Find where the given text appears and provide that cell's center as (x, y) coordinate. 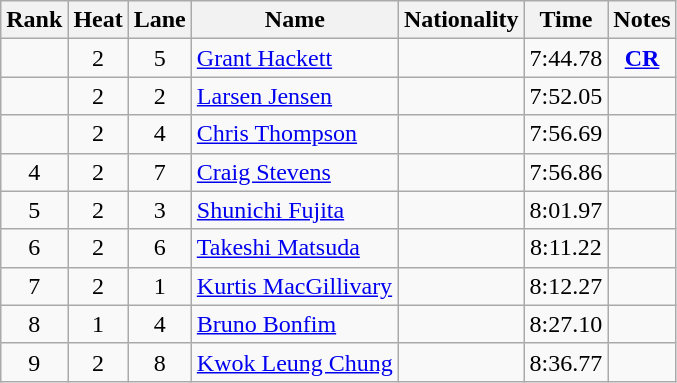
8:36.77 (566, 362)
Lane (160, 20)
7:56.69 (566, 134)
Takeshi Matsuda (294, 248)
Time (566, 20)
8:01.97 (566, 210)
Kwok Leung Chung (294, 362)
Shunichi Fujita (294, 210)
Larsen Jensen (294, 96)
7:52.05 (566, 96)
Name (294, 20)
CR (642, 58)
8:27.10 (566, 324)
Heat (98, 20)
Nationality (461, 20)
Kurtis MacGillivary (294, 286)
Chris Thompson (294, 134)
9 (34, 362)
Grant Hackett (294, 58)
7:44.78 (566, 58)
3 (160, 210)
Rank (34, 20)
8:11.22 (566, 248)
7:56.86 (566, 172)
Craig Stevens (294, 172)
8:12.27 (566, 286)
Bruno Bonfim (294, 324)
Notes (642, 20)
